Find where the given text appears and provide that cell's center as (x, y) coordinate. 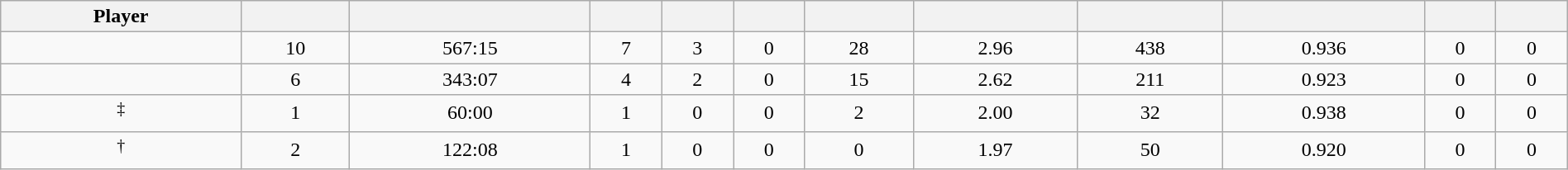
343:07 (470, 79)
2.62 (996, 79)
2.96 (996, 48)
Player (121, 17)
28 (858, 48)
10 (296, 48)
567:15 (470, 48)
32 (1150, 114)
0.936 (1324, 48)
7 (626, 48)
15 (858, 79)
4 (626, 79)
† (121, 150)
2.00 (996, 114)
438 (1150, 48)
1.97 (996, 150)
122:08 (470, 150)
60:00 (470, 114)
‡ (121, 114)
50 (1150, 150)
211 (1150, 79)
0.938 (1324, 114)
6 (296, 79)
0.920 (1324, 150)
0.923 (1324, 79)
3 (697, 48)
